Detect which cell encompasses the target text, then output its [x, y] center coordinate. 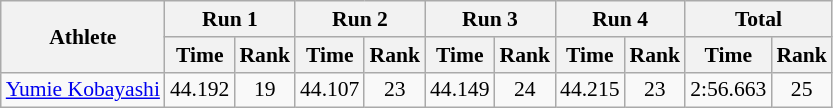
Total [758, 19]
Yumie Kobayashi [83, 90]
24 [526, 90]
Run 3 [490, 19]
Athlete [83, 36]
44.192 [200, 90]
19 [264, 90]
Run 2 [360, 19]
2:56.663 [728, 90]
Run 4 [620, 19]
25 [802, 90]
44.149 [460, 90]
44.215 [590, 90]
Run 1 [230, 19]
44.107 [330, 90]
